Pinpoint the cell where the given text exists, returning its [x, y] midpoint coordinate. 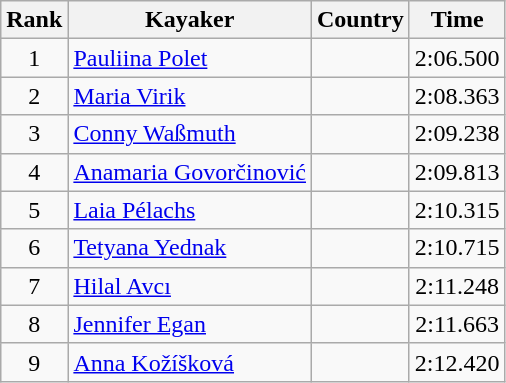
2:12.420 [457, 362]
2:09.813 [457, 172]
2:11.248 [457, 286]
9 [34, 362]
7 [34, 286]
2:11.663 [457, 324]
Laia Pélachs [190, 210]
6 [34, 248]
4 [34, 172]
Kayaker [190, 20]
2:10.315 [457, 210]
Conny Waßmuth [190, 134]
Anamaria Govorčinović [190, 172]
Hilal Avcı [190, 286]
2:08.363 [457, 96]
2:06.500 [457, 58]
Jennifer Egan [190, 324]
Tetyana Yednak [190, 248]
Maria Virik [190, 96]
Time [457, 20]
2 [34, 96]
Anna Kožíšková [190, 362]
8 [34, 324]
Country [361, 20]
3 [34, 134]
2:10.715 [457, 248]
5 [34, 210]
2:09.238 [457, 134]
Pauliina Polet [190, 58]
1 [34, 58]
Rank [34, 20]
